Extract the [x, y] coordinate from the center of the cell holding the provided text.  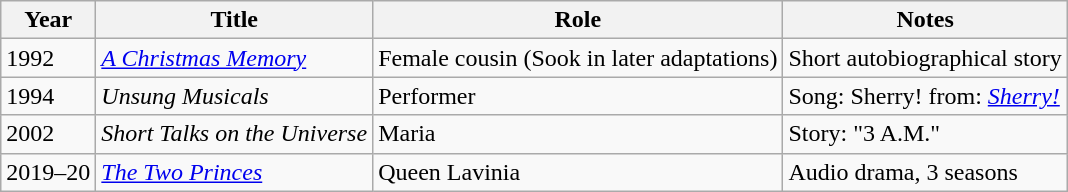
1994 [48, 96]
Title [234, 20]
Female cousin (Sook in later adaptations) [578, 58]
Audio drama, 3 seasons [925, 172]
Performer [578, 96]
The Two Princes [234, 172]
2019–20 [48, 172]
Notes [925, 20]
Year [48, 20]
Song: Sherry! from: Sherry! [925, 96]
Queen Lavinia [578, 172]
1992 [48, 58]
A Christmas Memory [234, 58]
2002 [48, 134]
Short Talks on the Universe [234, 134]
Maria [578, 134]
Unsung Musicals [234, 96]
Role [578, 20]
Short autobiographical story [925, 58]
Story: "3 A.M." [925, 134]
